For the text-containing cell, return its midpoint in (x, y) coordinate format. 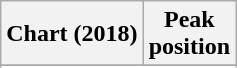
Peakposition (189, 34)
Chart (2018) (72, 34)
